Pinpoint the cell where the given text exists, returning its [x, y] midpoint coordinate. 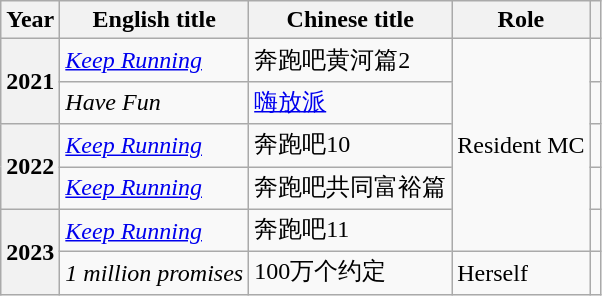
100万个约定 [350, 274]
奔跑吧黄河篇2 [350, 60]
Chinese title [350, 20]
奔跑吧11 [350, 230]
Herself [521, 274]
Year [30, 20]
奔跑吧10 [350, 146]
Resident MC [521, 146]
嗨放派 [350, 102]
2021 [30, 82]
1 million promises [154, 274]
奔跑吧共同富裕篇 [350, 188]
2022 [30, 166]
2023 [30, 252]
Role [521, 20]
English title [154, 20]
Have Fun [154, 102]
